Search for the cell housing the specified text and yield its (x, y) center coordinate. 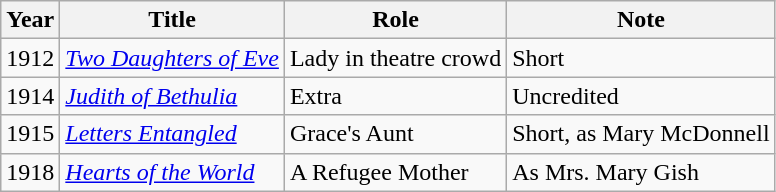
Extra (395, 96)
Grace's Aunt (395, 134)
1918 (30, 172)
Lady in theatre crowd (395, 58)
As Mrs. Mary Gish (641, 172)
1915 (30, 134)
Short, as Mary McDonnell (641, 134)
Judith of Bethulia (172, 96)
A Refugee Mother (395, 172)
Title (172, 20)
Short (641, 58)
Uncredited (641, 96)
Two Daughters of Eve (172, 58)
Year (30, 20)
1914 (30, 96)
1912 (30, 58)
Letters Entangled (172, 134)
Role (395, 20)
Note (641, 20)
Hearts of the World (172, 172)
